From the cell containing the given text, extract its center point as [x, y] coordinate. 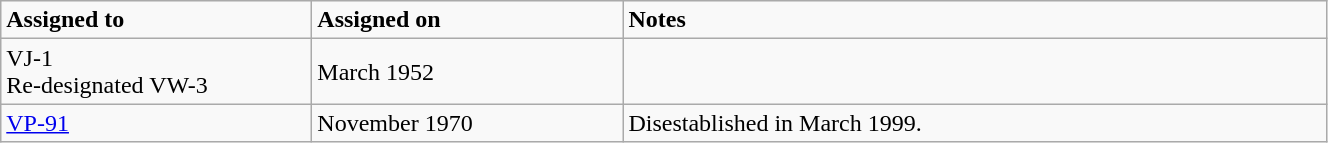
Assigned on [468, 20]
VJ-1Re-designated VW-3 [156, 72]
Notes [975, 20]
VP-91 [156, 123]
Assigned to [156, 20]
Disestablished in March 1999. [975, 123]
November 1970 [468, 123]
March 1952 [468, 72]
